Locate the cell with the specified text and output its [X, Y] center coordinate. 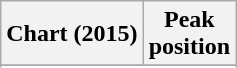
Peakposition [189, 34]
Chart (2015) [72, 34]
